Output the [x, y] coordinate of the center of the cell containing the given text.  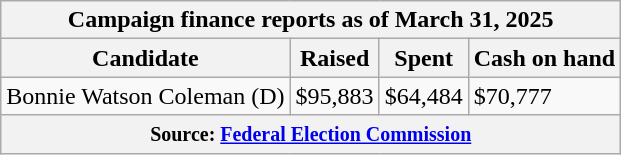
Cash on hand [544, 58]
$64,484 [424, 96]
$95,883 [334, 96]
Source: Federal Election Commission [311, 134]
Raised [334, 58]
Spent [424, 58]
$70,777 [544, 96]
Campaign finance reports as of March 31, 2025 [311, 20]
Candidate [146, 58]
Bonnie Watson Coleman (D) [146, 96]
